Search for the cell housing the specified text and yield its [x, y] center coordinate. 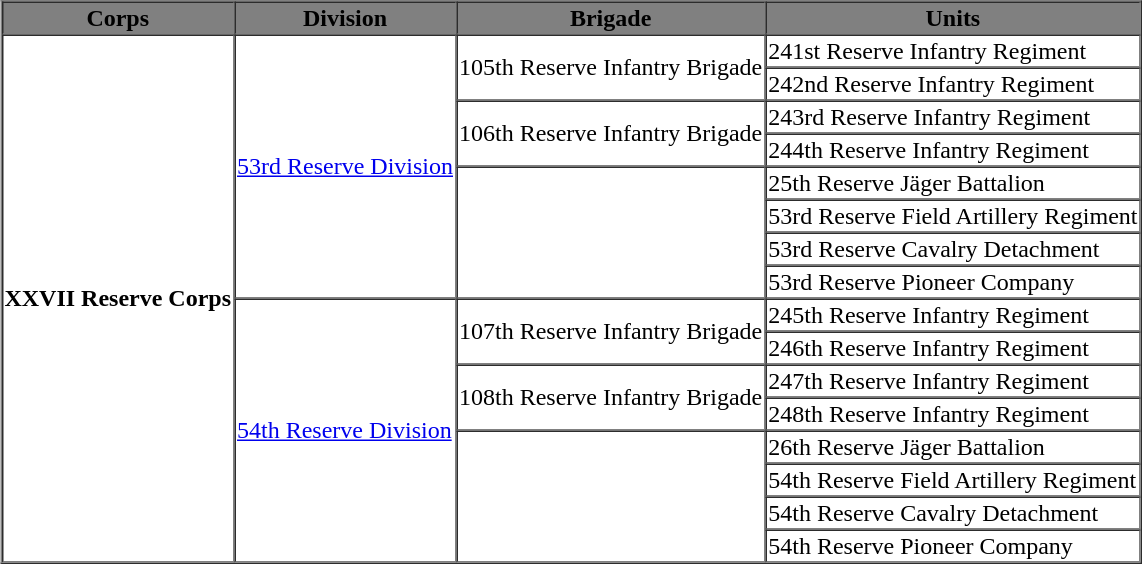
108th Reserve Infantry Brigade [610, 397]
54th Reserve Pioneer Company [952, 546]
106th Reserve Infantry Brigade [610, 133]
53rd Reserve Field Artillery Regiment [952, 216]
53rd Reserve Cavalry Detachment [952, 248]
Corps [118, 18]
248th Reserve Infantry Regiment [952, 414]
105th Reserve Infantry Brigade [610, 67]
246th Reserve Infantry Regiment [952, 348]
Units [952, 18]
Brigade [610, 18]
53rd Reserve Division [345, 166]
54th Reserve Division [345, 430]
247th Reserve Infantry Regiment [952, 380]
107th Reserve Infantry Brigade [610, 331]
Division [345, 18]
53rd Reserve Pioneer Company [952, 282]
241st Reserve Infantry Regiment [952, 50]
25th Reserve Jäger Battalion [952, 182]
242nd Reserve Infantry Regiment [952, 84]
54th Reserve Cavalry Detachment [952, 512]
XXVII Reserve Corps [118, 298]
245th Reserve Infantry Regiment [952, 314]
26th Reserve Jäger Battalion [952, 446]
243rd Reserve Infantry Regiment [952, 116]
244th Reserve Infantry Regiment [952, 150]
54th Reserve Field Artillery Regiment [952, 480]
